Output the [x, y] coordinate of the center of the cell containing the given text.  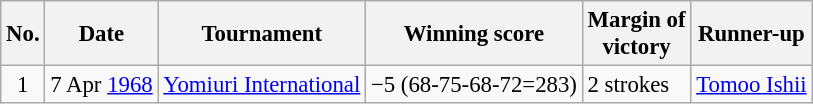
−5 (68-75-68-72=283) [474, 85]
Margin ofvictory [636, 34]
7 Apr 1968 [102, 85]
Runner-up [752, 34]
No. [23, 34]
Date [102, 34]
Tournament [262, 34]
1 [23, 85]
2 strokes [636, 85]
Tomoo Ishii [752, 85]
Winning score [474, 34]
Yomiuri International [262, 85]
